Search for the cell housing the specified text and yield its [x, y] center coordinate. 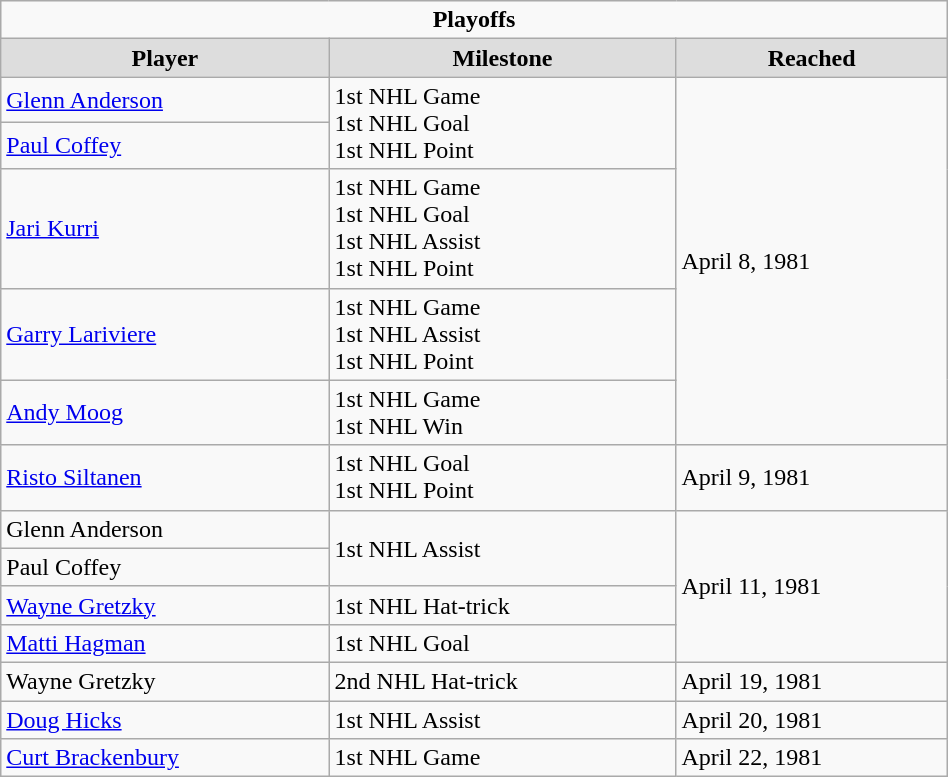
Doug Hicks [165, 719]
1st NHL Game [502, 758]
April 20, 1981 [812, 719]
Risto Siltanen [165, 478]
Andy Moog [165, 412]
Matti Hagman [165, 643]
Reached [812, 58]
2nd NHL Hat-trick [502, 681]
April 8, 1981 [812, 261]
1st NHL Goal [502, 643]
1st NHL Hat-trick [502, 605]
Player [165, 58]
April 19, 1981 [812, 681]
1st NHL Game1st NHL Goal1st NHL Assist1st NHL Point [502, 228]
1st NHL Game1st NHL Assist1st NHL Point [502, 334]
Jari Kurri [165, 228]
April 11, 1981 [812, 586]
Milestone [502, 58]
Playoffs [474, 20]
April 9, 1981 [812, 478]
April 22, 1981 [812, 758]
1st NHL Game1st NHL Win [502, 412]
1st NHL Goal1st NHL Point [502, 478]
Curt Brackenbury [165, 758]
Garry Lariviere [165, 334]
1st NHL Game1st NHL Goal1st NHL Point [502, 123]
